Provide the [x, y] coordinate of the cell's center where the given text is located.  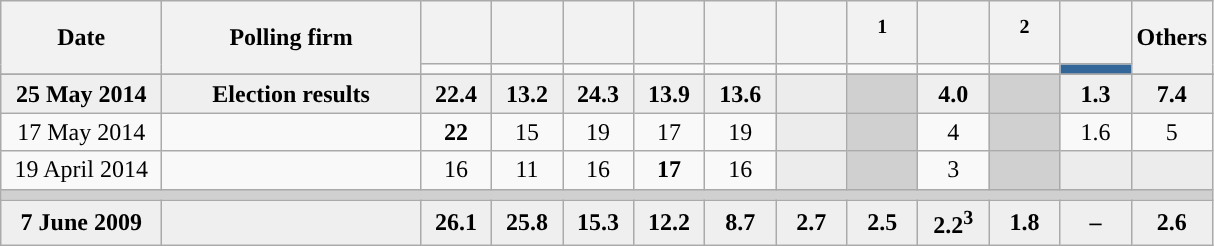
Date [82, 38]
2.6 [1172, 222]
2.5 [882, 222]
22.4 [456, 94]
13.9 [670, 94]
15 [526, 132]
Others [1172, 38]
26.1 [456, 222]
8.7 [740, 222]
25.8 [526, 222]
2 [1024, 32]
22 [456, 132]
Polling firm [292, 38]
7.4 [1172, 94]
– [1096, 222]
25 May 2014 [82, 94]
7 June 2009 [82, 222]
5 [1172, 132]
2.23 [954, 222]
11 [526, 170]
Election results [292, 94]
1.8 [1024, 222]
1.6 [1096, 132]
17 May 2014 [82, 132]
2.7 [812, 222]
12.2 [670, 222]
13.6 [740, 94]
24.3 [598, 94]
13.2 [526, 94]
3 [954, 170]
19 April 2014 [82, 170]
15.3 [598, 222]
4.0 [954, 94]
1 [882, 32]
1.3 [1096, 94]
4 [954, 132]
